Locate the cell with the specified text and output its [X, Y] center coordinate. 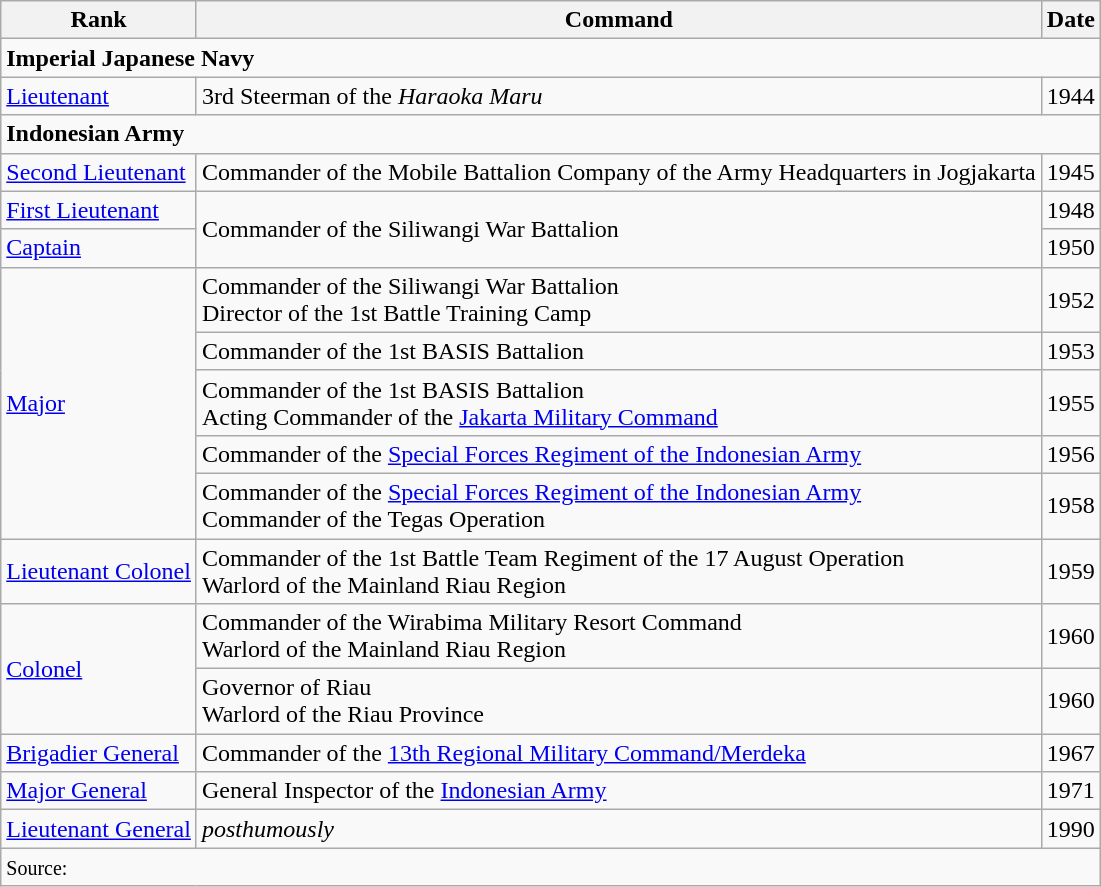
Commander of the 1st Battle Team Regiment of the 17 August OperationWarlord of the Mainland Riau Region [618, 570]
1953 [1070, 351]
Rank [99, 20]
1948 [1070, 210]
1959 [1070, 570]
First Lieutenant [99, 210]
1958 [1070, 506]
Commander of the Siliwangi War BattalionDirector of the 1st Battle Training Camp [618, 300]
Source: [551, 867]
Major General [99, 791]
Imperial Japanese Navy [551, 58]
Indonesian Army [551, 134]
1952 [1070, 300]
General Inspector of the Indonesian Army [618, 791]
Colonel [99, 669]
Commander of the 13th Regional Military Command/Merdeka [618, 753]
Lieutenant Colonel [99, 570]
Commander of the Special Forces Regiment of the Indonesian Army [618, 454]
Commander of the Mobile Battalion Company of the Army Headquarters in Jogjakarta [618, 172]
Command [618, 20]
1967 [1070, 753]
Second Lieutenant [99, 172]
Captain [99, 248]
Major [99, 402]
Brigadier General [99, 753]
1955 [1070, 402]
1944 [1070, 96]
Commander of the 1st BASIS BattalionActing Commander of the Jakarta Military Command [618, 402]
Commander of the Siliwangi War Battalion [618, 229]
1950 [1070, 248]
Governor of RiauWarlord of the Riau Province [618, 702]
1956 [1070, 454]
1945 [1070, 172]
Commander of the 1st BASIS Battalion [618, 351]
Commander of the Special Forces Regiment of the Indonesian ArmyCommander of the Tegas Operation [618, 506]
Commander of the Wirabima Military Resort CommandWarlord of the Mainland Riau Region [618, 636]
posthumously [618, 829]
Lieutenant General [99, 829]
1990 [1070, 829]
Date [1070, 20]
1971 [1070, 791]
Lieutenant [99, 96]
3rd Steerman of the Haraoka Maru [618, 96]
